Find where the given text appears and provide that cell's center as [x, y] coordinate. 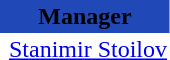
Manager [85, 16]
